Detect which cell encompasses the target text, then output its (x, y) center coordinate. 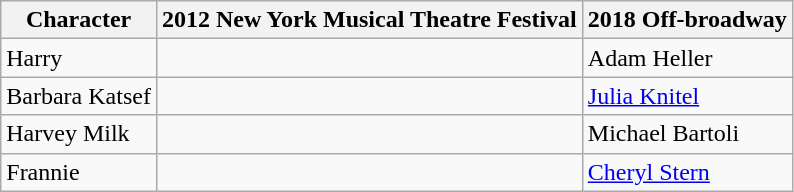
Character (79, 20)
Adam Heller (687, 58)
Michael Bartoli (687, 134)
Harry (79, 58)
Barbara Katsef (79, 96)
Frannie (79, 172)
Cheryl Stern (687, 172)
2018 Off-broadway (687, 20)
Julia Knitel (687, 96)
Harvey Milk (79, 134)
2012 New York Musical Theatre Festival (369, 20)
